Provide the (X, Y) coordinate of the cell's center where the given text is located.  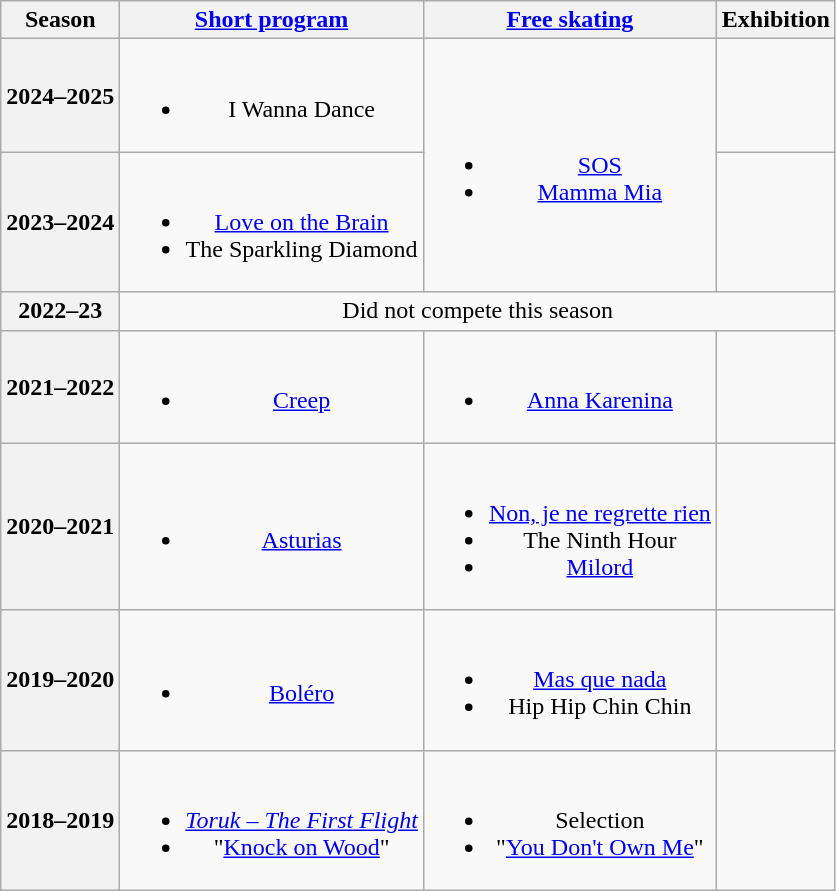
Exhibition (776, 20)
2019–2020 (60, 680)
Boléro (272, 680)
Did not compete this season (478, 311)
Love on the Brain The Sparkling Diamond (272, 222)
2018–2019 (60, 820)
Asturias (272, 526)
Short program (272, 20)
Creep (272, 386)
I Wanna Dance (272, 96)
2021–2022 (60, 386)
2024–2025 (60, 96)
2022–23 (60, 311)
Free skating (570, 20)
Mas que nada Hip Hip Chin Chin (570, 680)
2023–2024 (60, 222)
Toruk – The First Flight"Knock on Wood" (272, 820)
Season (60, 20)
Non, je ne regrette rien The Ninth Hour Milord (570, 526)
SOS Mamma Mia (570, 166)
Selection"You Don't Own Me" (570, 820)
2020–2021 (60, 526)
Anna Karenina (570, 386)
